Locate the cell with the specified text and output its [X, Y] center coordinate. 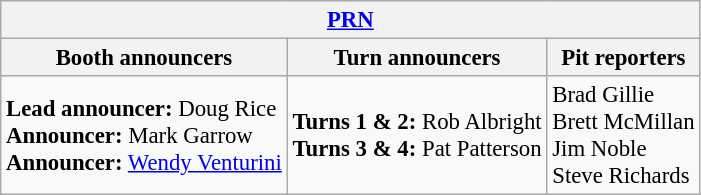
Turns 1 & 2: Rob AlbrightTurns 3 & 4: Pat Patterson [417, 136]
Pit reporters [624, 58]
PRN [350, 20]
Brad GillieBrett McMillanJim NobleSteve Richards [624, 136]
Lead announcer: Doug RiceAnnouncer: Mark GarrowAnnouncer: Wendy Venturini [144, 136]
Booth announcers [144, 58]
Turn announcers [417, 58]
